Determine the [X, Y] coordinate at the center of the cell enclosing the given text.  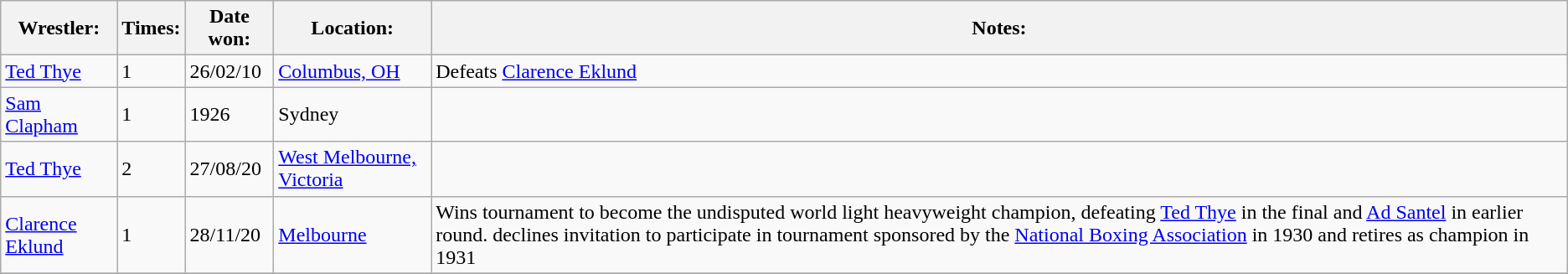
26/02/10 [230, 71]
1926 [230, 114]
2 [151, 169]
Wrestler: [59, 28]
Clarence Eklund [59, 235]
Location: [353, 28]
Date won: [230, 28]
Notes: [1000, 28]
Columbus, OH [353, 71]
Melbourne [353, 235]
Times: [151, 28]
West Melbourne, Victoria [353, 169]
28/11/20 [230, 235]
Defeats Clarence Eklund [1000, 71]
Sam Clapham [59, 114]
27/08/20 [230, 169]
Sydney [353, 114]
